Locate the cell with the specified text and output its (X, Y) center coordinate. 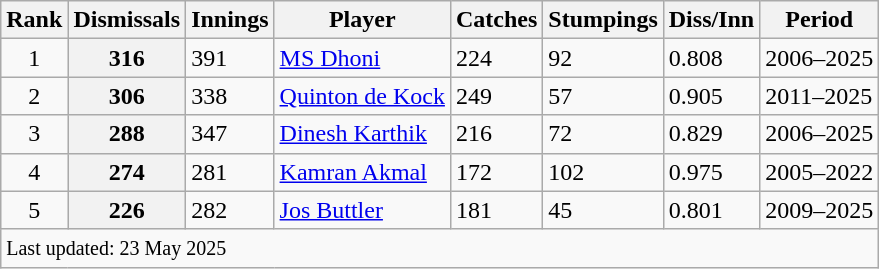
Kamran Akmal (362, 172)
Catches (496, 20)
0.808 (711, 58)
288 (127, 134)
0.829 (711, 134)
Innings (230, 20)
172 (496, 172)
5 (34, 210)
274 (127, 172)
92 (603, 58)
72 (603, 134)
4 (34, 172)
3 (34, 134)
181 (496, 210)
57 (603, 96)
2009–2025 (820, 210)
1 (34, 58)
Stumpings (603, 20)
Jos Buttler (362, 210)
45 (603, 210)
Quinton de Kock (362, 96)
Dinesh Karthik (362, 134)
Period (820, 20)
347 (230, 134)
226 (127, 210)
224 (496, 58)
281 (230, 172)
2011–2025 (820, 96)
Dismissals (127, 20)
2 (34, 96)
0.801 (711, 210)
102 (603, 172)
282 (230, 210)
0.905 (711, 96)
Rank (34, 20)
MS Dhoni (362, 58)
Player (362, 20)
391 (230, 58)
0.975 (711, 172)
2005–2022 (820, 172)
Diss/Inn (711, 20)
216 (496, 134)
Last updated: 23 May 2025 (440, 248)
316 (127, 58)
306 (127, 96)
249 (496, 96)
338 (230, 96)
